From the cell containing the given text, extract its center point as (x, y) coordinate. 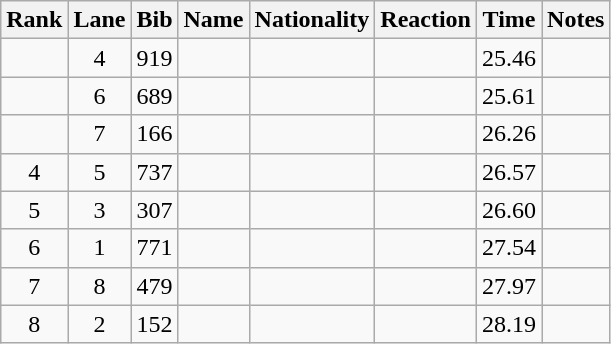
27.54 (510, 248)
771 (154, 248)
152 (154, 324)
Name (214, 20)
307 (154, 210)
26.26 (510, 134)
27.97 (510, 286)
479 (154, 286)
3 (100, 210)
Nationality (312, 20)
25.61 (510, 96)
2 (100, 324)
Time (510, 20)
Bib (154, 20)
689 (154, 96)
Reaction (426, 20)
919 (154, 58)
166 (154, 134)
26.57 (510, 172)
Notes (576, 20)
26.60 (510, 210)
25.46 (510, 58)
Rank (34, 20)
1 (100, 248)
Lane (100, 20)
737 (154, 172)
28.19 (510, 324)
